Provide the [x, y] coordinate of the cell's center where the given text is located.  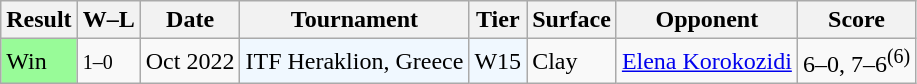
Clay [572, 62]
Opponent [706, 20]
Surface [572, 20]
ITF Heraklion, Greece [354, 62]
Oct 2022 [190, 62]
Score [856, 20]
Result [39, 20]
6–0, 7–6(6) [856, 62]
W–L [108, 20]
W15 [498, 62]
Elena Korokozidi [706, 62]
Tournament [354, 20]
Tier [498, 20]
Win [39, 62]
1–0 [108, 62]
Date [190, 20]
